Provide the [X, Y] coordinate of the cell's center where the given text is located.  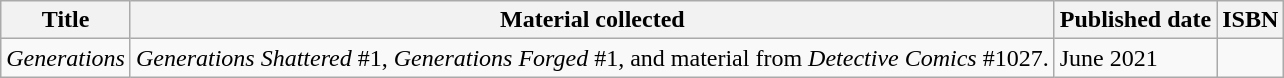
June 2021 [1135, 58]
Material collected [592, 20]
Generations [66, 58]
Generations Shattered #1, Generations Forged #1, and material from Detective Comics #1027. [592, 58]
ISBN [1250, 20]
Published date [1135, 20]
Title [66, 20]
